Locate the cell with the specified text and output its (x, y) center coordinate. 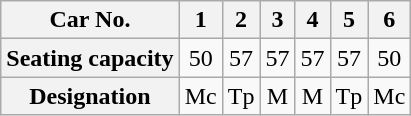
Car No. (90, 20)
1 (200, 20)
Designation (90, 96)
3 (278, 20)
2 (241, 20)
4 (312, 20)
5 (349, 20)
Seating capacity (90, 58)
6 (390, 20)
